Pinpoint the cell where the given text exists, returning its (x, y) midpoint coordinate. 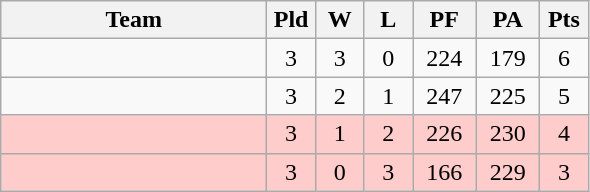
W (340, 20)
226 (444, 134)
4 (564, 134)
247 (444, 96)
Team (134, 20)
L (388, 20)
5 (564, 96)
224 (444, 58)
166 (444, 172)
179 (508, 58)
PA (508, 20)
Pld (292, 20)
6 (564, 58)
Pts (564, 20)
PF (444, 20)
229 (508, 172)
225 (508, 96)
230 (508, 134)
